Identify which cell holds the provided text, then report its [x, y] central coordinate. 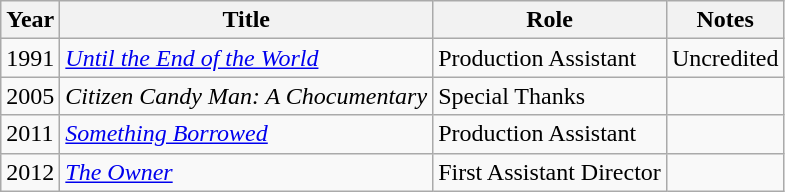
2011 [30, 134]
First Assistant Director [550, 172]
Year [30, 20]
Title [246, 20]
Uncredited [725, 58]
1991 [30, 58]
2012 [30, 172]
Special Thanks [550, 96]
Notes [725, 20]
Citizen Candy Man: A Chocumentary [246, 96]
Something Borrowed [246, 134]
2005 [30, 96]
Until the End of the World [246, 58]
Role [550, 20]
The Owner [246, 172]
